Identify which cell holds the provided text, then report its [X, Y] central coordinate. 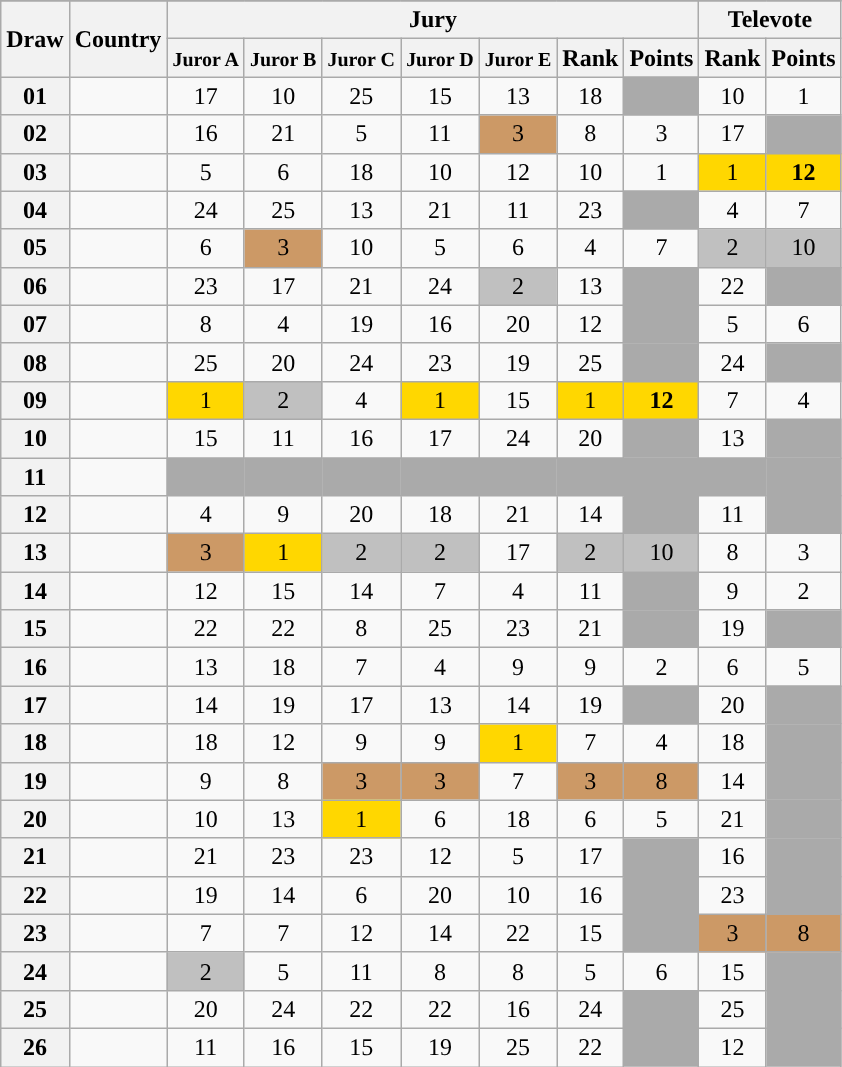
06 [35, 286]
07 [35, 324]
Jury [433, 20]
Draw [35, 39]
Televote [770, 20]
Juror E [518, 58]
Juror A [206, 58]
01 [35, 96]
Juror D [440, 58]
Country [118, 39]
03 [35, 172]
09 [35, 400]
Juror B [283, 58]
02 [35, 134]
05 [35, 248]
08 [35, 362]
Juror C [362, 58]
04 [35, 210]
26 [35, 1047]
